Provide the (x, y) coordinate of the cell's center where the given text is located.  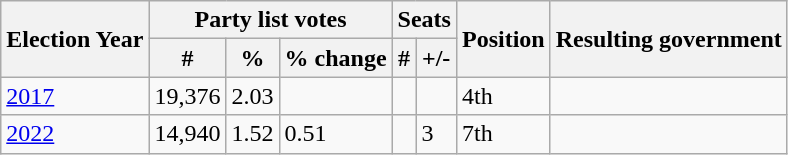
2022 (75, 134)
14,940 (188, 134)
Resulting government (668, 39)
+/- (436, 58)
1.52 (252, 134)
Election Year (75, 39)
Position (503, 39)
% (252, 58)
Party list votes (270, 20)
2017 (75, 96)
19,376 (188, 96)
Seats (424, 20)
7th (503, 134)
3 (436, 134)
2.03 (252, 96)
0.51 (336, 134)
4th (503, 96)
% change (336, 58)
